Detect which cell encompasses the target text, then output its [X, Y] center coordinate. 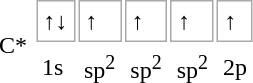
↑↓ [56, 21]
